Determine the [x, y] coordinate at the center of the cell enclosing the given text.  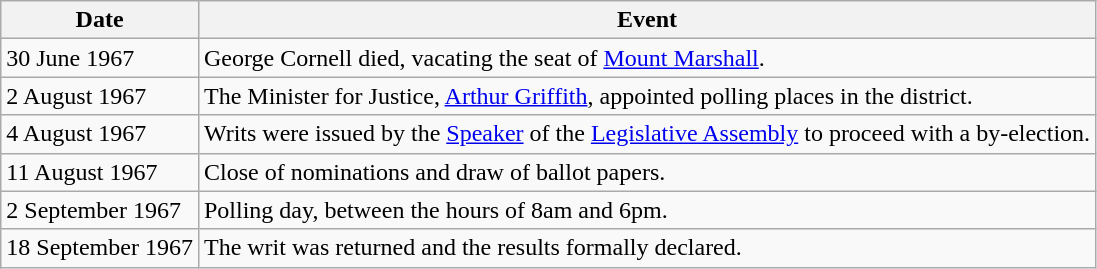
2 September 1967 [100, 210]
Date [100, 20]
18 September 1967 [100, 248]
Event [646, 20]
Writs were issued by the Speaker of the Legislative Assembly to proceed with a by-election. [646, 134]
4 August 1967 [100, 134]
The writ was returned and the results formally declared. [646, 248]
2 August 1967 [100, 96]
Close of nominations and draw of ballot papers. [646, 172]
11 August 1967 [100, 172]
Polling day, between the hours of 8am and 6pm. [646, 210]
30 June 1967 [100, 58]
The Minister for Justice, Arthur Griffith, appointed polling places in the district. [646, 96]
George Cornell died, vacating the seat of Mount Marshall. [646, 58]
